Provide the (X, Y) coordinate of the cell's center where the given text is located.  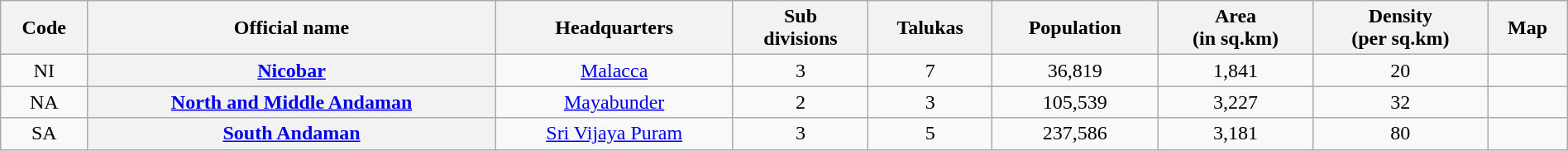
Subdivisions (801, 28)
Malacca (614, 71)
3,181 (1236, 134)
Mayabunder (614, 102)
Density(per sq.km) (1401, 28)
3,227 (1236, 102)
1,841 (1236, 71)
237,586 (1075, 134)
105,539 (1075, 102)
NA (45, 102)
Map (1527, 28)
36,819 (1075, 71)
North and Middle Andaman (291, 102)
Population (1075, 28)
Code (45, 28)
Talukas (930, 28)
SA (45, 134)
Sri Vijaya Puram (614, 134)
80 (1401, 134)
Area(in sq.km) (1236, 28)
32 (1401, 102)
South Andaman (291, 134)
NI (45, 71)
Official name (291, 28)
2 (801, 102)
20 (1401, 71)
Nicobar (291, 71)
Headquarters (614, 28)
7 (930, 71)
5 (930, 134)
